Extract the (x, y) coordinate from the center of the cell holding the provided text.  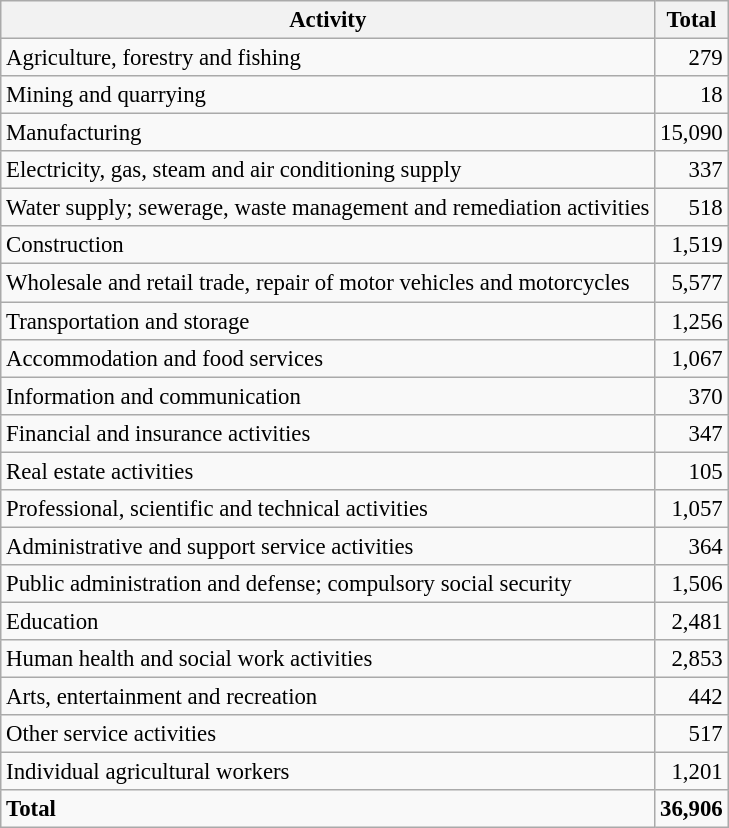
Other service activities (328, 734)
Human health and social work activities (328, 659)
1,067 (692, 358)
Financial and insurance activities (328, 433)
Transportation and storage (328, 321)
36,906 (692, 809)
1,519 (692, 245)
Public administration and defense; compulsory social security (328, 584)
279 (692, 58)
Agriculture, forestry and fishing (328, 58)
Accommodation and food services (328, 358)
Wholesale and retail trade, repair of motor vehicles and motorcycles (328, 283)
18 (692, 95)
442 (692, 697)
Professional, scientific and technical activities (328, 509)
Real estate activities (328, 471)
1,506 (692, 584)
1,201 (692, 772)
Electricity, gas, steam and air conditioning supply (328, 170)
Education (328, 621)
Mining and quarrying (328, 95)
Manufacturing (328, 133)
Construction (328, 245)
Individual agricultural workers (328, 772)
Water supply; sewerage, waste management and remediation activities (328, 208)
364 (692, 546)
Activity (328, 20)
5,577 (692, 283)
105 (692, 471)
518 (692, 208)
1,057 (692, 509)
517 (692, 734)
337 (692, 170)
2,853 (692, 659)
370 (692, 396)
Administrative and support service activities (328, 546)
Information and communication (328, 396)
2,481 (692, 621)
1,256 (692, 321)
Arts, entertainment and recreation (328, 697)
15,090 (692, 133)
347 (692, 433)
